Identify which cell holds the provided text, then report its (X, Y) central coordinate. 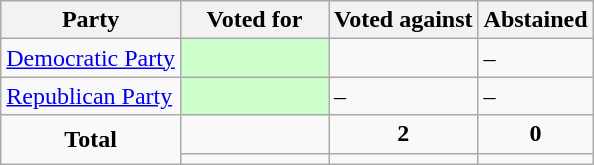
Party (91, 20)
Abstained (536, 20)
Voted against (404, 20)
Voted for (254, 20)
Democratic Party (91, 58)
Total (91, 140)
2 (404, 134)
0 (536, 134)
Republican Party (91, 96)
